Search for the cell housing the specified text and yield its (X, Y) center coordinate. 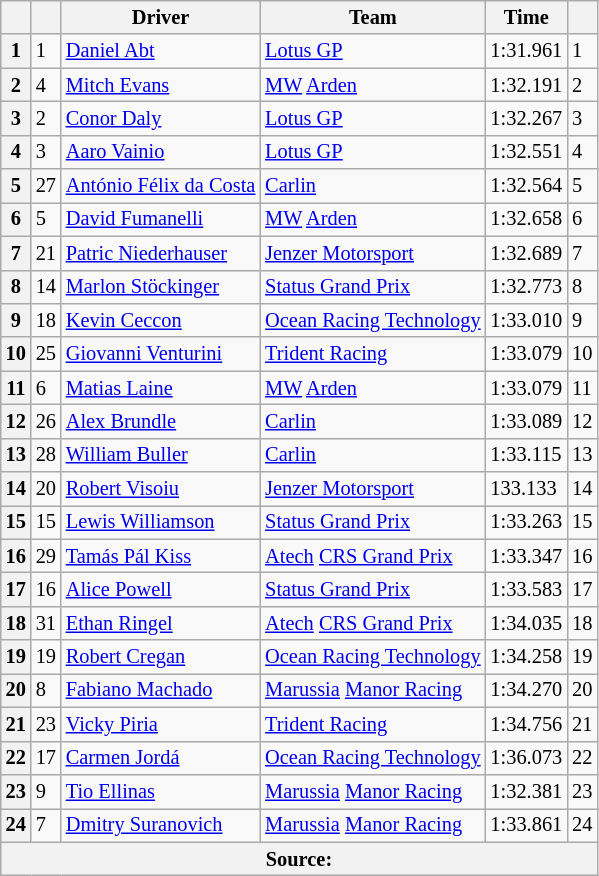
Patric Niederhauser (160, 253)
1:32.564 (527, 186)
1:32.191 (527, 85)
David Fumanelli (160, 219)
Vicky Piria (160, 724)
Source: (299, 859)
William Buller (160, 455)
1:34.035 (527, 623)
1:32.551 (527, 152)
Time (527, 17)
31 (46, 623)
1:31.961 (527, 51)
Dmitry Suranovich (160, 825)
Aaro Vainio (160, 152)
1:33.861 (527, 825)
Robert Visoiu (160, 489)
Kevin Ceccon (160, 320)
25 (46, 354)
Marlon Stöckinger (160, 287)
Tamás Pál Kiss (160, 556)
Lewis Williamson (160, 522)
1:32.381 (527, 791)
1:34.258 (527, 657)
1:32.267 (527, 118)
Conor Daly (160, 118)
133.133 (527, 489)
Ethan Ringel (160, 623)
Team (372, 17)
1:33.263 (527, 522)
Carmen Jordá (160, 758)
27 (46, 186)
Tio Ellinas (160, 791)
Driver (160, 17)
1:32.773 (527, 287)
1:34.270 (527, 690)
Alex Brundle (160, 421)
Alice Powell (160, 589)
1:33.010 (527, 320)
1:36.073 (527, 758)
1:33.583 (527, 589)
1:34.756 (527, 724)
Fabiano Machado (160, 690)
1:33.347 (527, 556)
1:32.658 (527, 219)
29 (46, 556)
26 (46, 421)
28 (46, 455)
1:33.115 (527, 455)
Matias Laine (160, 388)
António Félix da Costa (160, 186)
Daniel Abt (160, 51)
1:33.089 (527, 421)
Robert Cregan (160, 657)
1:32.689 (527, 253)
Giovanni Venturini (160, 354)
Mitch Evans (160, 85)
